Search for the cell housing the specified text and yield its (x, y) center coordinate. 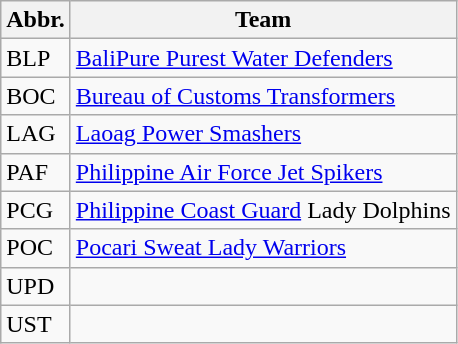
PAF (36, 172)
BLP (36, 58)
POC (36, 248)
Philippine Coast Guard Lady Dolphins (263, 210)
Bureau of Customs Transformers (263, 96)
PCG (36, 210)
Philippine Air Force Jet Spikers (263, 172)
LAG (36, 134)
Laoag Power Smashers (263, 134)
Team (263, 20)
BOC (36, 96)
UPD (36, 286)
Pocari Sweat Lady Warriors (263, 248)
Abbr. (36, 20)
BaliPure Purest Water Defenders (263, 58)
UST (36, 324)
